Find where the given text appears and provide that cell's center as [x, y] coordinate. 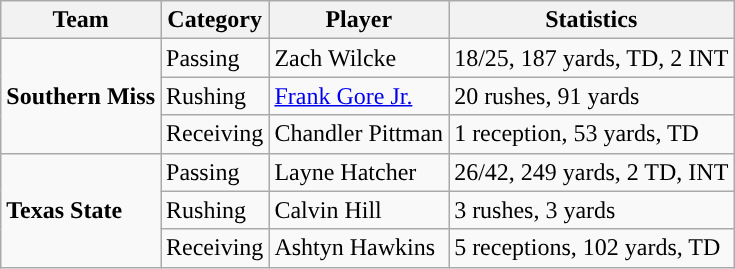
26/42, 249 yards, 2 TD, INT [592, 172]
Player [359, 20]
1 reception, 53 yards, TD [592, 134]
3 rushes, 3 yards [592, 210]
Chandler Pittman [359, 134]
Ashtyn Hawkins [359, 248]
Statistics [592, 20]
Zach Wilcke [359, 58]
20 rushes, 91 yards [592, 96]
Southern Miss [81, 96]
Category [214, 20]
18/25, 187 yards, TD, 2 INT [592, 58]
Texas State [81, 210]
5 receptions, 102 yards, TD [592, 248]
Layne Hatcher [359, 172]
Calvin Hill [359, 210]
Frank Gore Jr. [359, 96]
Team [81, 20]
